Identify which cell holds the provided text, then report its [X, Y] central coordinate. 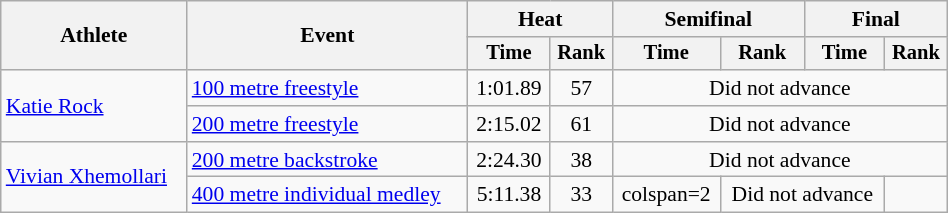
5:11.38 [509, 195]
38 [582, 160]
Semifinal [708, 19]
Final [876, 19]
400 metre individual medley [328, 195]
1:01.89 [509, 88]
61 [582, 124]
57 [582, 88]
Heat [540, 19]
100 metre freestyle [328, 88]
33 [582, 195]
2:15.02 [509, 124]
Katie Rock [94, 106]
colspan=2 [666, 195]
200 metre backstroke [328, 160]
Athlete [94, 36]
2:24.30 [509, 160]
Vivian Xhemollari [94, 178]
Event [328, 36]
200 metre freestyle [328, 124]
